Locate the cell with the specified text and output its [x, y] center coordinate. 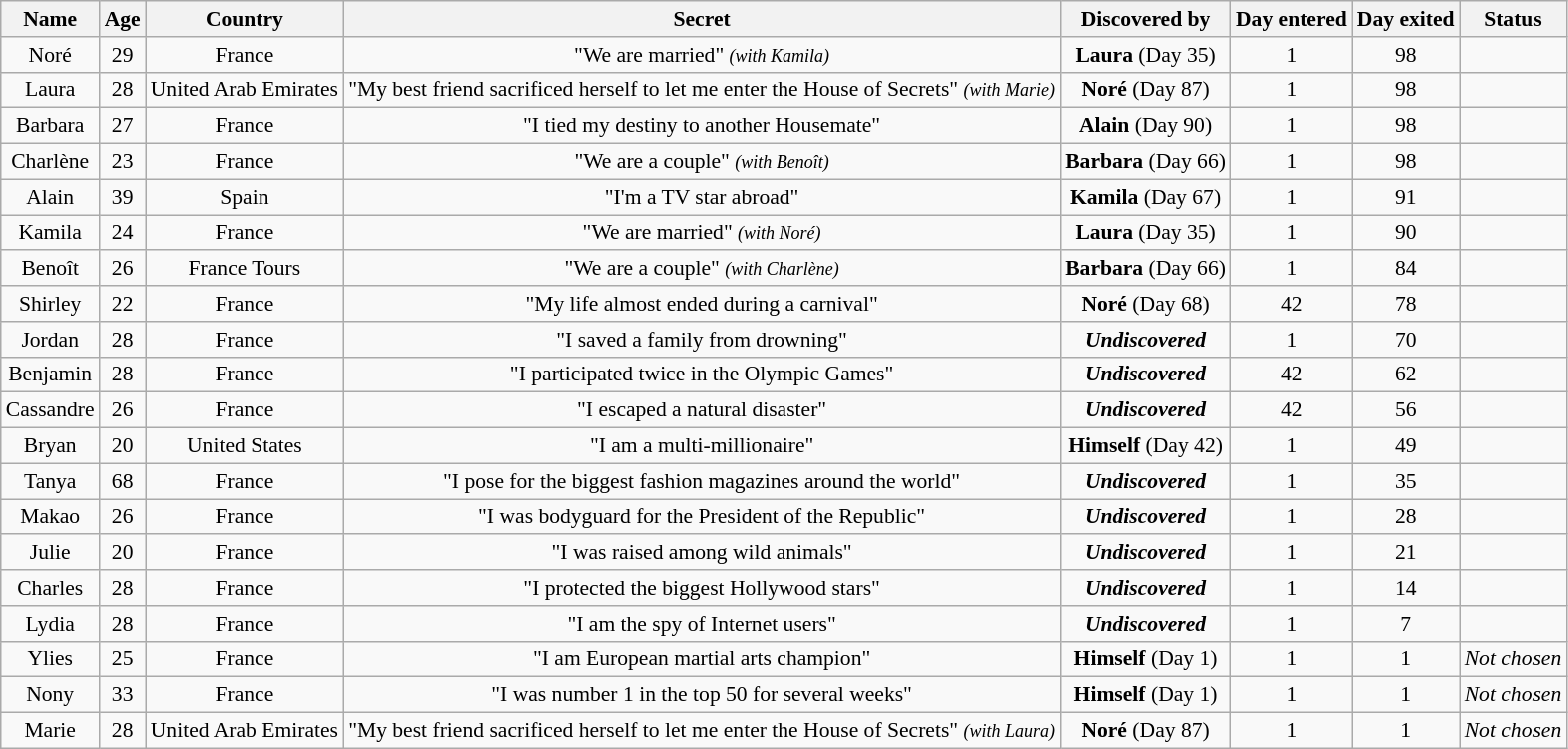
7 [1406, 624]
Spain [245, 197]
Tanya [50, 481]
"I saved a family from drowning" [702, 340]
Alain [50, 197]
Charlène [50, 162]
84 [1406, 269]
"My best friend sacrificed herself to let me enter the House of Secrets" (with Laura) [702, 731]
Benoît [50, 269]
68 [123, 481]
91 [1406, 197]
Julie [50, 553]
Age [123, 19]
Barbara [50, 126]
"I participated twice in the Olympic Games" [702, 374]
France Tours [245, 269]
"I was number 1 in the top 50 for several weeks" [702, 695]
"I was raised among wild animals" [702, 553]
22 [123, 304]
33 [123, 695]
78 [1406, 304]
Cassandre [50, 410]
"I am a multi-millionaire" [702, 446]
"I was bodyguard for the President of the Republic" [702, 517]
Jordan [50, 340]
Discovered by [1146, 19]
62 [1406, 374]
Himself (Day 42) [1146, 446]
70 [1406, 340]
"I escaped a natural disaster" [702, 410]
"I tied my destiny to another Housemate" [702, 126]
Laura [50, 90]
"My life almost ended during a carnival" [702, 304]
90 [1406, 233]
35 [1406, 481]
Benjamin [50, 374]
Ylies [50, 659]
Nony [50, 695]
"I'm a TV star abroad" [702, 197]
Status [1513, 19]
Noré (Day 68) [1146, 304]
Country [245, 19]
"We are married" (with Kamila) [702, 55]
Marie [50, 731]
"My best friend sacrificed herself to let me enter the House of Secrets" (with Marie) [702, 90]
Bryan [50, 446]
49 [1406, 446]
25 [123, 659]
Charles [50, 588]
Makao [50, 517]
29 [123, 55]
Secret [702, 19]
Day exited [1406, 19]
Alain (Day 90) [1146, 126]
39 [123, 197]
Kamila (Day 67) [1146, 197]
"We are married" (with Noré) [702, 233]
Day entered [1292, 19]
Noré [50, 55]
56 [1406, 410]
"I am European martial arts champion" [702, 659]
21 [1406, 553]
"We are a couple" (with Benoît) [702, 162]
"We are a couple" (with Charlène) [702, 269]
24 [123, 233]
"I protected the biggest Hollywood stars" [702, 588]
23 [123, 162]
Shirley [50, 304]
Kamila [50, 233]
Lydia [50, 624]
United States [245, 446]
27 [123, 126]
Name [50, 19]
"I am the spy of Internet users" [702, 624]
14 [1406, 588]
"I pose for the biggest fashion magazines around the world" [702, 481]
